Return (x, y) of the center of cell containing provided text 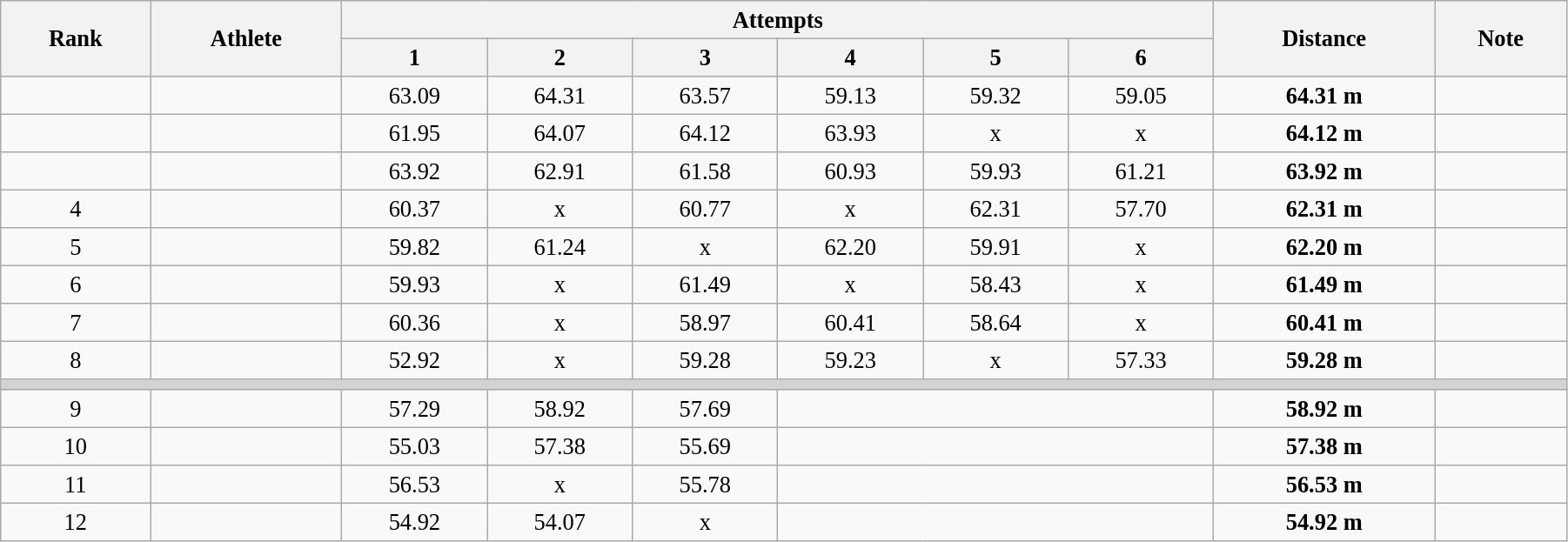
63.09 (414, 95)
62.20 m (1324, 247)
3 (705, 57)
59.28 (705, 360)
Rank (76, 38)
56.53 m (1324, 485)
10 (76, 446)
Athlete (246, 38)
59.82 (414, 247)
64.12 (705, 133)
57.33 (1142, 360)
54.92 m (1324, 522)
58.92 m (1324, 409)
62.31 m (1324, 209)
60.37 (414, 209)
63.92 (414, 171)
9 (76, 409)
64.31 (560, 95)
Distance (1324, 38)
63.92 m (1324, 171)
Note (1501, 38)
61.49 (705, 284)
61.95 (414, 133)
58.97 (705, 323)
59.91 (995, 247)
59.13 (851, 95)
57.70 (1142, 209)
62.91 (560, 171)
60.41 m (1324, 323)
8 (76, 360)
59.23 (851, 360)
57.69 (705, 409)
58.64 (995, 323)
59.28 m (1324, 360)
61.58 (705, 171)
57.38 (560, 446)
60.36 (414, 323)
56.53 (414, 485)
54.92 (414, 522)
63.93 (851, 133)
59.32 (995, 95)
55.03 (414, 446)
1 (414, 57)
55.78 (705, 485)
61.24 (560, 247)
55.69 (705, 446)
60.41 (851, 323)
Attempts (778, 19)
11 (76, 485)
54.07 (560, 522)
64.31 m (1324, 95)
61.49 m (1324, 284)
7 (76, 323)
60.77 (705, 209)
58.92 (560, 409)
52.92 (414, 360)
61.21 (1142, 171)
12 (76, 522)
58.43 (995, 284)
62.31 (995, 209)
59.05 (1142, 95)
62.20 (851, 247)
63.57 (705, 95)
2 (560, 57)
57.38 m (1324, 446)
64.07 (560, 133)
60.93 (851, 171)
57.29 (414, 409)
64.12 m (1324, 133)
